Provide the [X, Y] coordinate of the cell's center where the given text is located.  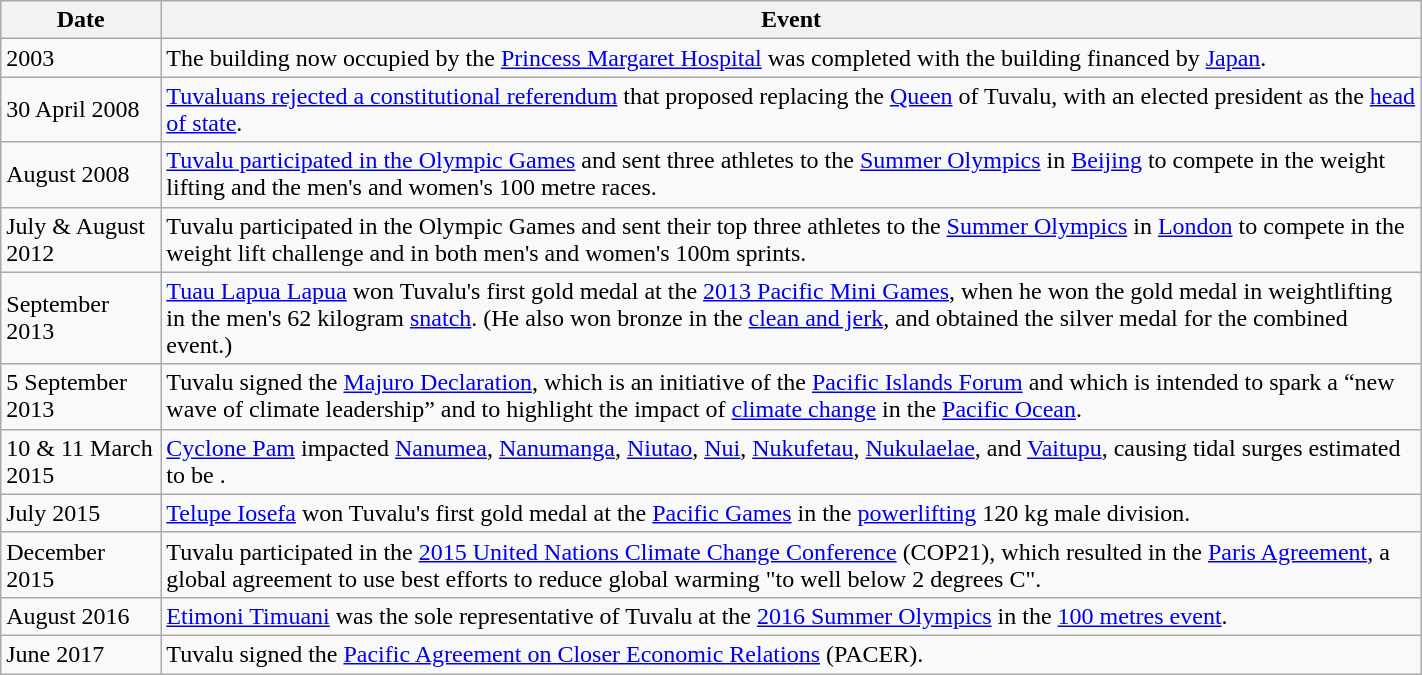
5 September 2013 [81, 396]
July & August 2012 [81, 240]
Etimoni Timuani was the sole representative of Tuvalu at the 2016 Summer Olympics in the 100 metres event. [791, 616]
2003 [81, 58]
Event [791, 20]
Tuvaluans rejected a constitutional referendum that proposed replacing the Queen of Tuvalu, with an elected president as the head of state. [791, 110]
December 2015 [81, 564]
August 2016 [81, 616]
The building now occupied by the Princess Margaret Hospital was completed with the building financed by Japan. [791, 58]
August 2008 [81, 174]
Tuvalu signed the Pacific Agreement on Closer Economic Relations (PACER). [791, 654]
30 April 2008 [81, 110]
10 & 11 March 2015 [81, 462]
Telupe Iosefa won Tuvalu's first gold medal at the Pacific Games in the powerlifting 120 kg male division. [791, 513]
Date [81, 20]
June 2017 [81, 654]
July 2015 [81, 513]
September 2013 [81, 318]
Cyclone Pam impacted Nanumea, Nanumanga, Niutao, Nui, Nukufetau, Nukulaelae, and Vaitupu, causing tidal surges estimated to be . [791, 462]
